Pinpoint the cell where the given text exists, returning its [X, Y] midpoint coordinate. 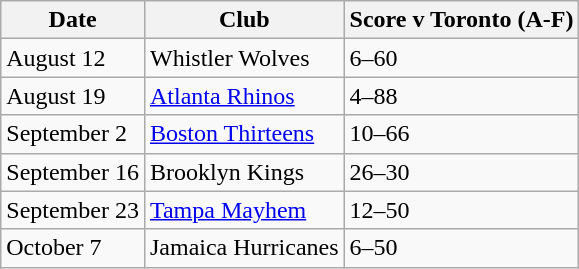
Boston Thirteens [244, 134]
6–50 [462, 248]
Score v Toronto (A-F) [462, 20]
September 2 [73, 134]
Date [73, 20]
4–88 [462, 96]
26–30 [462, 172]
October 7 [73, 248]
Atlanta Rhinos [244, 96]
August 12 [73, 58]
Whistler Wolves [244, 58]
Brooklyn Kings [244, 172]
September 23 [73, 210]
September 16 [73, 172]
Jamaica Hurricanes [244, 248]
10–66 [462, 134]
Tampa Mayhem [244, 210]
12–50 [462, 210]
Club [244, 20]
August 19 [73, 96]
6–60 [462, 58]
